Search for the cell housing the specified text and yield its [x, y] center coordinate. 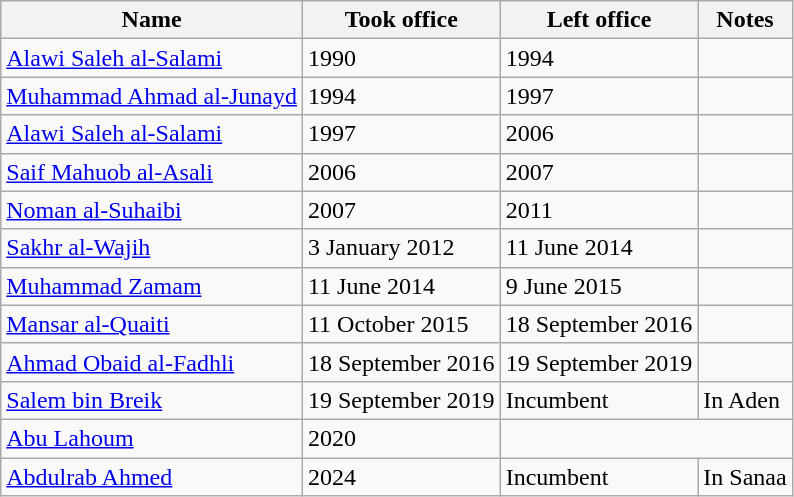
Notes [745, 20]
Left office [599, 20]
1990 [401, 58]
Took office [401, 20]
Saif Mahuob al-Asali [152, 172]
Name [152, 20]
2024 [401, 477]
11 October 2015 [401, 324]
9 June 2015 [599, 286]
2020 [401, 438]
In Sanaa [745, 477]
2011 [599, 210]
In Aden [745, 400]
Salem bin Breik [152, 400]
Muhammad Zamam [152, 286]
Muhammad Ahmad al-Junayd [152, 96]
Ahmad Obaid al-Fadhli [152, 362]
Abdulrab Ahmed [152, 477]
3 January 2012 [401, 248]
Mansar al-Quaiti [152, 324]
Noman al-Suhaibi [152, 210]
Abu Lahoum [152, 438]
Sakhr al-Wajih [152, 248]
